Capture the cell that displays the provided text and extract its (X, Y) central coordinate. 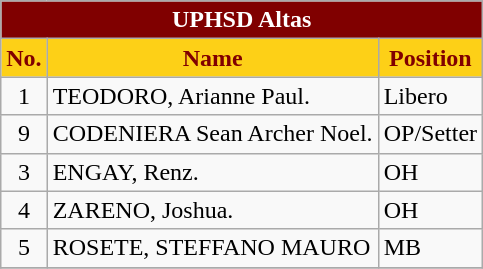
9 (24, 134)
TEODORO, Arianne Paul. (212, 96)
Position (430, 58)
ENGAY, Renz. (212, 172)
ROSETE, STEFFANO MAURO (212, 248)
5 (24, 248)
ZARENO, Joshua. (212, 210)
OP/Setter (430, 134)
No. (24, 58)
4 (24, 210)
Name (212, 58)
CODENIERA Sean Archer Noel. (212, 134)
1 (24, 96)
MB (430, 248)
Libero (430, 96)
UPHSD Altas (242, 20)
3 (24, 172)
